Identify which cell holds the provided text, then report its [X, Y] central coordinate. 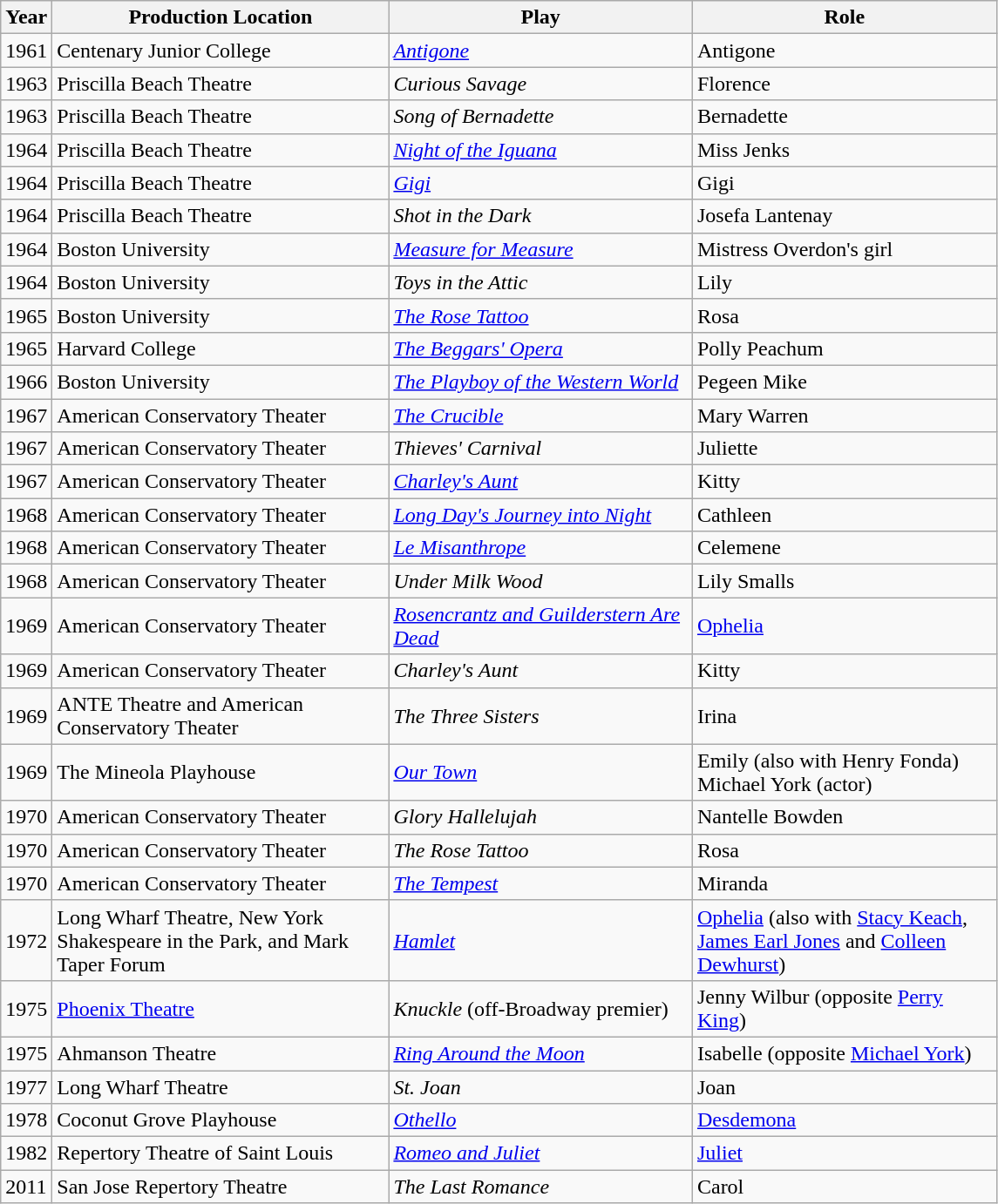
Production Location [221, 17]
Miss Jenks [844, 150]
ANTE Theatre and American Conservatory Theater [221, 716]
Song of Bernadette [540, 117]
The Playboy of the Western World [540, 382]
1966 [26, 382]
Year [26, 17]
Ophelia [844, 626]
Bernadette [844, 117]
Celemene [844, 548]
Ophelia (also with Stacy Keach, James Earl Jones and Colleen Dewhurst) [844, 940]
Juliette [844, 449]
Measure for Measure [540, 249]
Miranda [844, 883]
Othello [540, 1120]
Glory Hallelujah [540, 817]
2011 [26, 1187]
Nantelle Bowden [844, 817]
Under Milk Wood [540, 581]
Juliet [844, 1153]
Centenary Junior College [221, 51]
Ahmanson Theatre [221, 1053]
Irina [844, 716]
Shot in the Dark [540, 216]
1972 [26, 940]
Curious Savage [540, 84]
Josefa Lantenay [844, 216]
1977 [26, 1086]
Jenny Wilbur (opposite Perry King) [844, 1009]
San Jose Repertory Theatre [221, 1187]
Carol [844, 1187]
Phoenix Theatre [221, 1009]
Emily (also with Henry Fonda) Michael York (actor) [844, 772]
Repertory Theatre of Saint Louis [221, 1153]
1978 [26, 1120]
1982 [26, 1153]
The Tempest [540, 883]
Long Wharf Theatre [221, 1086]
Role [844, 17]
Rosencrantz and Guilderstern Are Dead [540, 626]
Knuckle (off-Broadway premier) [540, 1009]
Desdemona [844, 1120]
Play [540, 17]
Hamlet [540, 940]
Long Wharf Theatre, New York Shakespeare in the Park, and Mark Taper Forum [221, 940]
Mary Warren [844, 416]
The Mineola Playhouse [221, 772]
Joan [844, 1086]
Harvard College [221, 348]
St. Joan [540, 1086]
Cathleen [844, 515]
Long Day's Journey into Night [540, 515]
Coconut Grove Playhouse [221, 1120]
The Three Sisters [540, 716]
Pegeen Mike [844, 382]
Le Misanthrope [540, 548]
Our Town [540, 772]
Night of the Iguana [540, 150]
Mistress Overdon's girl [844, 249]
The Last Romance [540, 1187]
1961 [26, 51]
The Crucible [540, 416]
Polly Peachum [844, 348]
Thieves' Carnival [540, 449]
Isabelle (opposite Michael York) [844, 1053]
Toys in the Attic [540, 282]
Lily Smalls [844, 581]
Florence [844, 84]
The Beggars' Opera [540, 348]
Ring Around the Moon [540, 1053]
Romeo and Juliet [540, 1153]
Lily [844, 282]
